Return the [x, y] coordinate for the center point of the cell that contains the specified text.  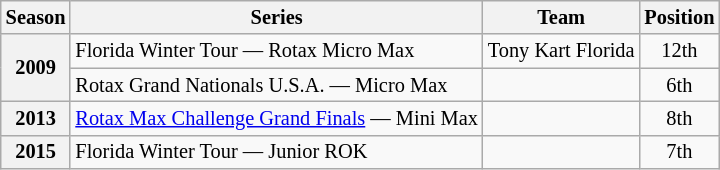
Florida Winter Tour — Rotax Micro Max [276, 51]
Rotax Max Challenge Grand Finals — Mini Max [276, 118]
2015 [36, 152]
6th [679, 85]
Florida Winter Tour — Junior ROK [276, 152]
Position [679, 17]
8th [679, 118]
Tony Kart Florida [562, 51]
2013 [36, 118]
7th [679, 152]
2009 [36, 68]
12th [679, 51]
Team [562, 17]
Series [276, 17]
Season [36, 17]
Rotax Grand Nationals U.S.A. — Micro Max [276, 85]
